Identify which cell holds the provided text, then report its [x, y] central coordinate. 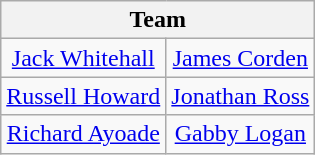
Russell Howard [84, 96]
Jonathan Ross [240, 96]
Jack Whitehall [84, 58]
James Corden [240, 58]
Richard Ayoade [84, 134]
Team [158, 20]
Gabby Logan [240, 134]
